Pinpoint the cell where the given text exists, returning its (x, y) midpoint coordinate. 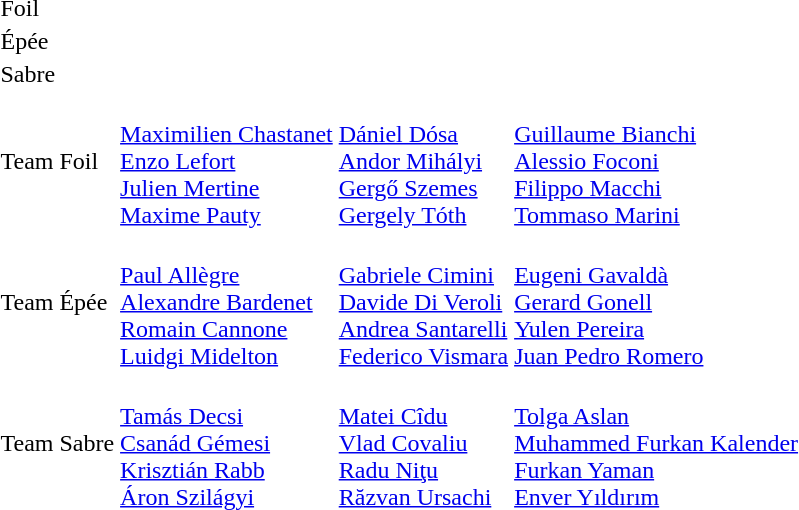
Maximilien ChastanetEnzo LefortJulien MertineMaxime Pauty (227, 161)
Dániel DósaAndor MihályiGergő SzemesGergely Tóth (423, 161)
Paul AllègreAlexandre BardenetRomain CannoneLuidgi Midelton (227, 302)
Gabriele CiminiDavide Di VeroliAndrea SantarelliFederico Vismara (423, 302)
